Extract the (x, y) coordinate from the center of the cell holding the provided text.  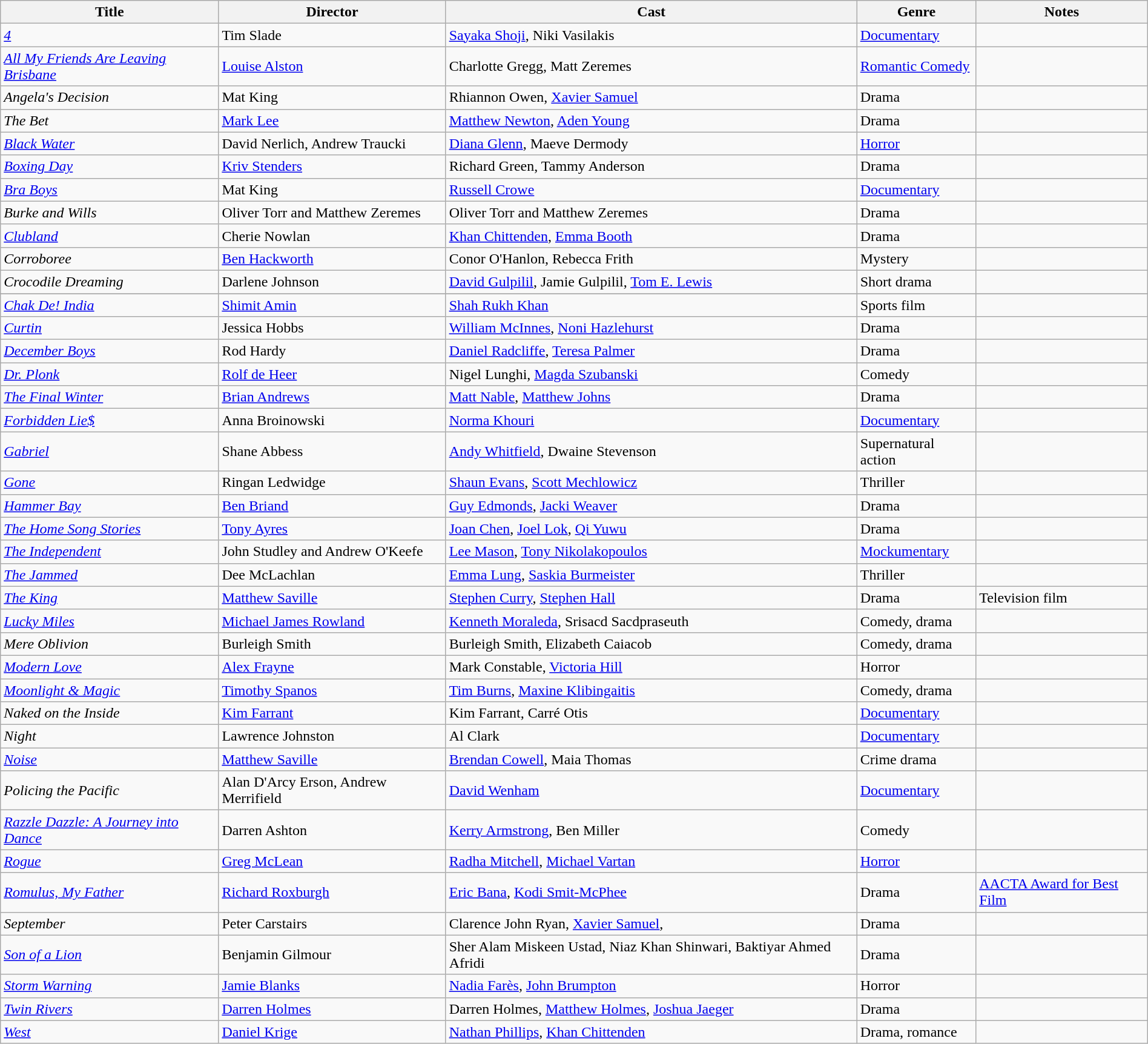
Matt Nable, Matthew Johns (652, 397)
Noise (110, 759)
Director (332, 12)
Burke and Wills (110, 213)
Moonlight & Magic (110, 690)
Diana Glenn, Maeve Dermody (652, 144)
Crime drama (916, 759)
Greg McLean (332, 861)
Clubland (110, 236)
Corroboree (110, 259)
Romantic Comedy (916, 67)
David Wenham (652, 791)
Dr. Plonk (110, 374)
Guy Edmonds, Jacki Weaver (652, 506)
The Bet (110, 121)
Khan Chittenden, Emma Booth (652, 236)
Matthew Newton, Aden Young (652, 121)
The Final Winter (110, 397)
Nigel Lunghi, Magda Szubanski (652, 374)
Ben Hackworth (332, 259)
Gone (110, 483)
Andy Whitfield, Dwaine Stevenson (652, 452)
Romulus, My Father (110, 893)
Black Water (110, 144)
Rogue (110, 861)
Michael James Rowland (332, 621)
Nathan Phillips, Khan Chittenden (652, 1032)
William McInnes, Noni Hazlehurst (652, 328)
Louise Alston (332, 67)
Drama, romance (916, 1032)
Ben Briand (332, 506)
All My Friends Are Leaving Brisbane (110, 67)
David Nerlich, Andrew Traucki (332, 144)
Storm Warning (110, 986)
Darlene Johnson (332, 282)
Mark Constable, Victoria Hill (652, 667)
Radha Mitchell, Michael Vartan (652, 861)
Timothy Spanos (332, 690)
Richard Green, Tammy Anderson (652, 167)
Modern Love (110, 667)
4 (110, 35)
AACTA Award for Best Film (1062, 893)
Night (110, 736)
Shimit Amin (332, 305)
Policing the Pacific (110, 791)
Lee Mason, Tony Nikolakopoulos (652, 552)
Twin Rivers (110, 1009)
West (110, 1032)
Charlotte Gregg, Matt Zeremes (652, 67)
Kerry Armstrong, Ben Miller (652, 830)
Sayaka Shoji, Niki Vasilakis (652, 35)
Cherie Nowlan (332, 236)
Daniel Radcliffe, Teresa Palmer (652, 351)
Jessica Hobbs (332, 328)
John Studley and Andrew O'Keefe (332, 552)
The Independent (110, 552)
Darren Holmes, Matthew Holmes, Joshua Jaeger (652, 1009)
Anna Broinowski (332, 420)
Shaun Evans, Scott Mechlowicz (652, 483)
Brendan Cowell, Maia Thomas (652, 759)
Clarence John Ryan, Xavier Samuel, (652, 923)
Nadia Farès, John Brumpton (652, 986)
Mere Oblivion (110, 644)
Stephen Curry, Stephen Hall (652, 598)
Forbidden Lie$ (110, 420)
Naked on the Inside (110, 713)
Daniel Krige (332, 1032)
Rolf de Heer (332, 374)
Crocodile Dreaming (110, 282)
Burleigh Smith, Elizabeth Caiacob (652, 644)
December Boys (110, 351)
Bra Boys (110, 190)
Tony Ayres (332, 529)
Television film (1062, 598)
Razzle Dazzle: A Journey into Dance (110, 830)
Russell Crowe (652, 190)
Genre (916, 12)
The King (110, 598)
Conor O'Hanlon, Rebecca Frith (652, 259)
Gabriel (110, 452)
Hammer Bay (110, 506)
Darren Holmes (332, 1009)
The Home Song Stories (110, 529)
Kim Farrant (332, 713)
Mockumentary (916, 552)
Boxing Day (110, 167)
Rhiannon Owen, Xavier Samuel (652, 97)
Eric Bana, Kodi Smit-McPhee (652, 893)
Al Clark (652, 736)
Supernatural action (916, 452)
Sports film (916, 305)
September (110, 923)
Tim Burns, Maxine Klibingaitis (652, 690)
Benjamin Gilmour (332, 954)
Darren Ashton (332, 830)
Kriv Stenders (332, 167)
Norma Khouri (652, 420)
Richard Roxburgh (332, 893)
Curtin (110, 328)
Ringan Ledwidge (332, 483)
Chak De! India (110, 305)
Burleigh Smith (332, 644)
Joan Chen, Joel Lok, Qi Yuwu (652, 529)
Sher Alam Miskeen Ustad, Niaz Khan Shinwari, Baktiyar Ahmed Afridi (652, 954)
Notes (1062, 12)
Dee McLachlan (332, 575)
Shane Abbess (332, 452)
Emma Lung, Saskia Burmeister (652, 575)
Shah Rukh Khan (652, 305)
Peter Carstairs (332, 923)
Lucky Miles (110, 621)
David Gulpilil, Jamie Gulpilil, Tom E. Lewis (652, 282)
Rod Hardy (332, 351)
Title (110, 12)
Brian Andrews (332, 397)
Short drama (916, 282)
Kim Farrant, Carré Otis (652, 713)
Kenneth Moraleda, Srisacd Sacdpraseuth (652, 621)
The Jammed (110, 575)
Mystery (916, 259)
Son of a Lion (110, 954)
Cast (652, 12)
Lawrence Johnston (332, 736)
Tim Slade (332, 35)
Jamie Blanks (332, 986)
Alex Frayne (332, 667)
Mark Lee (332, 121)
Alan D'Arcy Erson, Andrew Merrifield (332, 791)
Angela's Decision (110, 97)
